Scan for the cell matching the given text and deliver its (X, Y) coordinate at center. 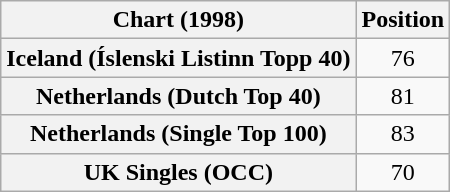
UK Singles (OCC) (178, 172)
Netherlands (Single Top 100) (178, 134)
76 (403, 58)
Position (403, 20)
70 (403, 172)
Iceland (Íslenski Listinn Topp 40) (178, 58)
Netherlands (Dutch Top 40) (178, 96)
Chart (1998) (178, 20)
83 (403, 134)
81 (403, 96)
